Capture the cell that displays the provided text and extract its (X, Y) central coordinate. 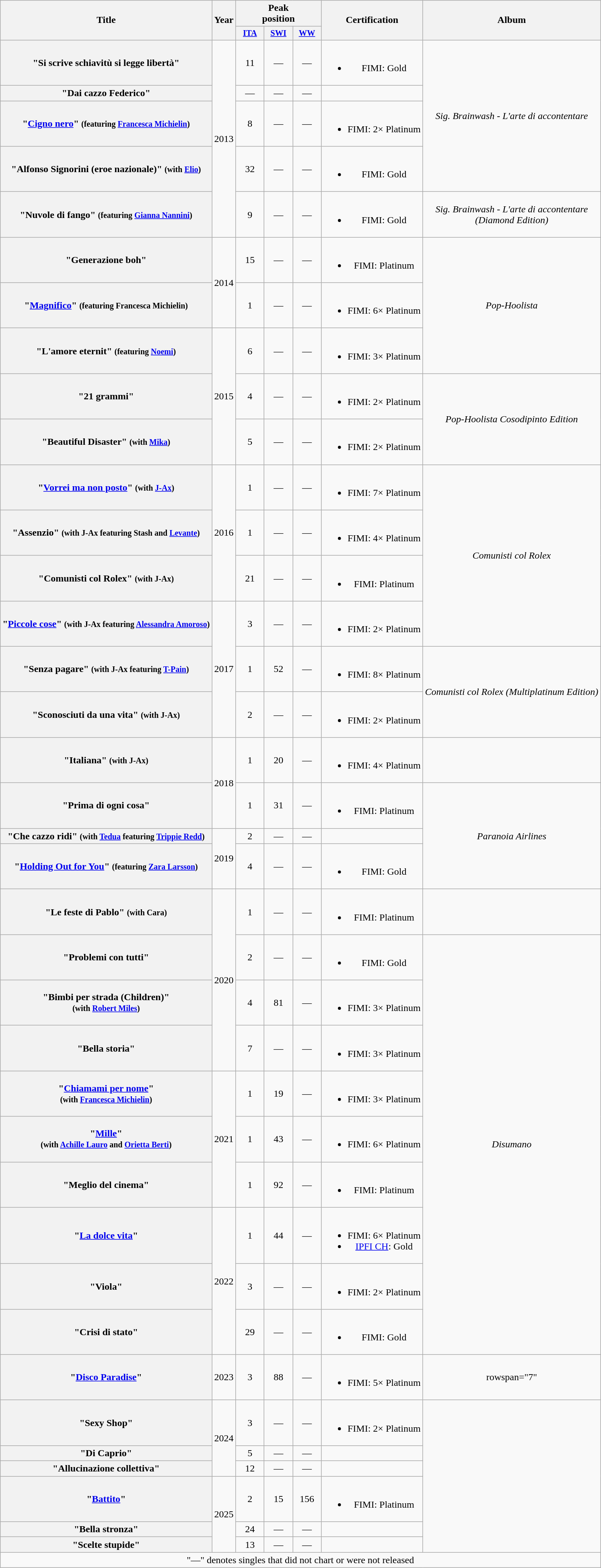
20 (278, 760)
"Problemi con tutti" (106, 957)
"Senza pagare" (with J-Ax featuring T-Pain) (106, 669)
"Sexy Shop" (106, 1423)
19 (278, 1094)
"Vorrei ma non posto" (with J-Ax) (106, 487)
44 (278, 1235)
"Chiamami per nome"(with Francesca Michielin) (106, 1094)
11 (250, 63)
FIMI: 7× Platinum (372, 487)
Paranoia Airlines (512, 836)
2017 (224, 669)
"Piccole cose" (with J-Ax featuring Alessandra Amoroso) (106, 623)
24 (250, 1529)
"Scelte stupide" (106, 1545)
"Prima di ogni cosa" (106, 806)
"Bimbi per strada (Children)"(with Robert Miles) (106, 1003)
"21 grammi" (106, 397)
"Dai cazzo Federico" (106, 93)
Certification (372, 20)
WW (307, 33)
156 (307, 1499)
"Allucinazione collettiva" (106, 1469)
Peakposition (278, 14)
2019 (224, 859)
"Magnifico" (featuring Francesca Michielin) (106, 306)
"Bella storia" (106, 1048)
"La dolce vita" (106, 1235)
13 (250, 1545)
"Alfonso Signorini (eroe nazionale)" (with Elio) (106, 169)
Pop-Hoolista (512, 306)
Sig. Brainwash - L'arte di accontentare(Diamond Edition) (512, 215)
Title (106, 20)
"Bella stronza" (106, 1529)
"Cigno nero" (featuring Francesca Michielin) (106, 124)
2022 (224, 1281)
2023 (224, 1377)
"Disco Paradise" (106, 1377)
2024 (224, 1438)
"Italiana" (with J-Ax) (106, 760)
"Nuvole di fango" (featuring Gianna Nannini) (106, 215)
"Beautiful Disaster" (with Mika) (106, 442)
7 (250, 1048)
"Le feste di Pablo" (with Cara) (106, 912)
88 (278, 1377)
2020 (224, 980)
"Viola" (106, 1286)
Comunisti col Rolex (Multiplatinum Edition) (512, 692)
"Meglio del cinema" (106, 1185)
"Battito" (106, 1499)
Album (512, 20)
"Generazione boh" (106, 260)
"Comunisti col Rolex" (with J-Ax) (106, 578)
2016 (224, 532)
2025 (224, 1515)
2015 (224, 397)
21 (250, 578)
"—" denotes singles that did not chart or were not released (300, 1560)
92 (278, 1185)
SWI (278, 33)
6 (250, 351)
2013 (224, 138)
"Di Caprio" (106, 1453)
29 (250, 1332)
"Assenzio" (with J-Ax featuring Stash and Levante) (106, 532)
"L'amore eternit" (featuring Noemi) (106, 351)
43 (278, 1139)
Pop-Hoolista Cosodipinto Edition (512, 419)
"Holding Out for You" (featuring Zara Larsson) (106, 866)
2014 (224, 283)
Sig. Brainwash - L'arte di accontentare (512, 116)
"Si scrive schiavitù si legge libertà" (106, 63)
Year (224, 20)
81 (278, 1003)
52 (278, 669)
9 (250, 215)
FIMI: 6× PlatinumIPFI CH: Gold (372, 1235)
2021 (224, 1139)
rowspan="7" (512, 1377)
FIMI: 5× Platinum (372, 1377)
Disumano (512, 1145)
31 (278, 806)
"Mille"(with Achille Lauro and Orietta Berti) (106, 1139)
12 (250, 1469)
32 (250, 169)
FIMI: 8× Platinum (372, 669)
8 (250, 124)
"Sconosciuti da una vita" (with J-Ax) (106, 714)
2018 (224, 783)
"Crisi di stato" (106, 1332)
ITA (250, 33)
"Che cazzo ridi" (with Tedua featuring Trippie Redd) (106, 836)
Comunisti col Rolex (512, 555)
